Find where the given text appears and provide that cell's center as (X, Y) coordinate. 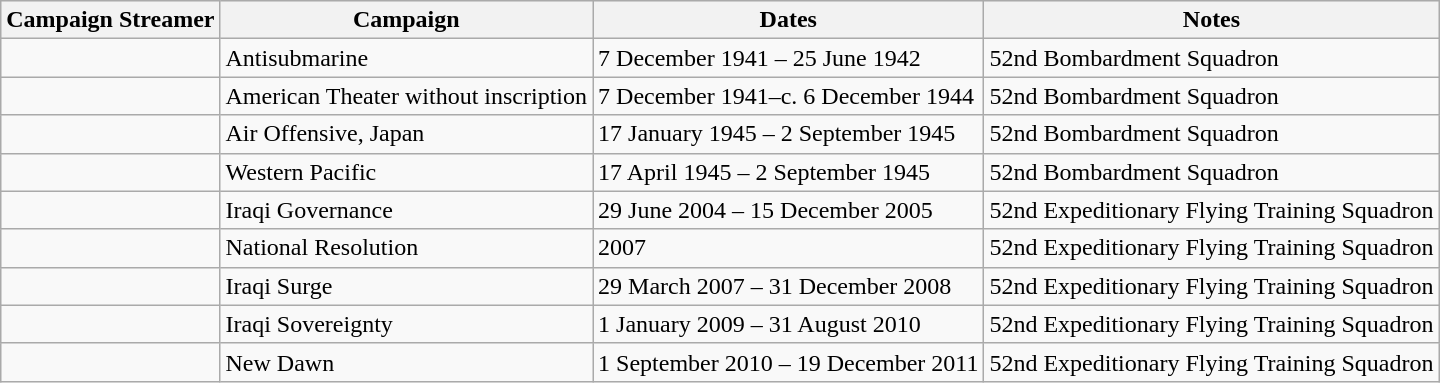
17 April 1945 – 2 September 1945 (788, 172)
Antisubmarine (406, 58)
Notes (1212, 20)
National Resolution (406, 248)
17 January 1945 – 2 September 1945 (788, 134)
Campaign (406, 20)
2007 (788, 248)
29 March 2007 – 31 December 2008 (788, 286)
Air Offensive, Japan (406, 134)
Campaign Streamer (110, 20)
7 December 1941 – 25 June 1942 (788, 58)
Dates (788, 20)
Iraqi Sovereignty (406, 324)
Iraqi Surge (406, 286)
7 December 1941–c. 6 December 1944 (788, 96)
Iraqi Governance (406, 210)
1 January 2009 – 31 August 2010 (788, 324)
New Dawn (406, 362)
1 September 2010 – 19 December 2011 (788, 362)
29 June 2004 – 15 December 2005 (788, 210)
American Theater without inscription (406, 96)
Western Pacific (406, 172)
